Detect which cell encompasses the target text, then output its (X, Y) center coordinate. 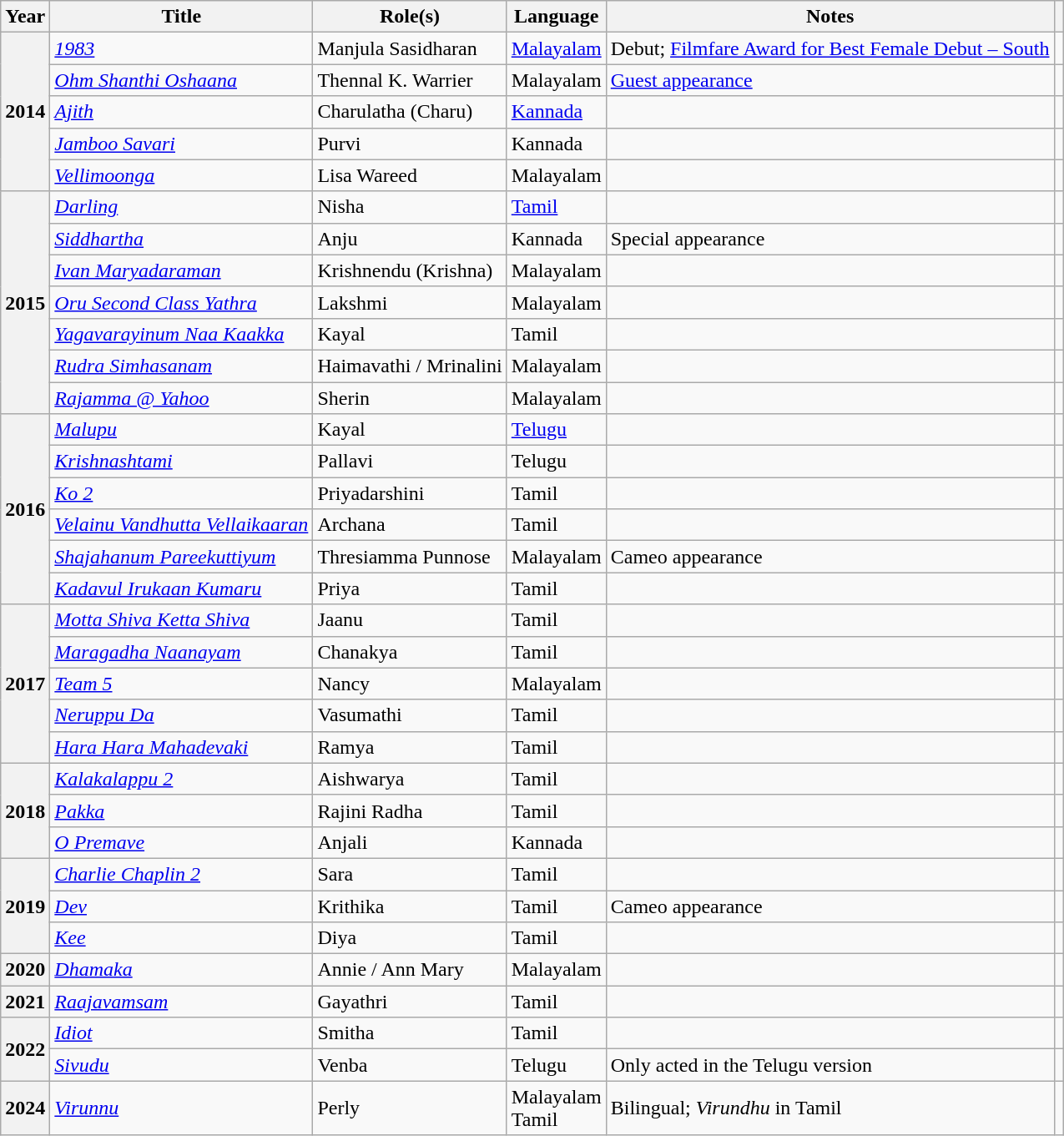
Ko 2 (182, 493)
Role(s) (410, 17)
Perly (410, 1108)
Lakshmi (410, 302)
Virunnu (182, 1108)
Thresiamma Punnose (410, 557)
Notes (830, 17)
Bilingual; Virundhu in Tamil (830, 1108)
1983 (182, 48)
Lisa Wareed (410, 175)
Vellimoonga (182, 175)
O Premave (182, 842)
Maragadha Naanayam (182, 652)
2020 (25, 970)
2024 (25, 1108)
2017 (25, 684)
2022 (25, 1049)
Dev (182, 906)
2021 (25, 1002)
Kee (182, 938)
Charlie Chaplin 2 (182, 874)
Chanakya (410, 652)
Shajahanum Pareekuttiyum (182, 557)
Darling (182, 207)
Only acted in the Telugu version (830, 1065)
Jamboo Savari (182, 144)
Nancy (410, 684)
Venba (410, 1065)
Special appearance (830, 239)
Sherin (410, 398)
Dhamaka (182, 970)
Pallavi (410, 462)
Motta Shiva Ketta Shiva (182, 620)
Kalakalappu 2 (182, 779)
Malayalam Tamil (556, 1108)
Neruppu Da (182, 715)
Aishwarya (410, 779)
Ajith (182, 112)
2018 (25, 810)
Vasumathi (410, 715)
Rudra Simhasanam (182, 366)
Charulatha (Charu) (410, 112)
Jaanu (410, 620)
Idiot (182, 1033)
Debut; Filmfare Award for Best Female Debut – South (830, 48)
Rajamma @ Yahoo (182, 398)
Priyadarshini (410, 493)
Team 5 (182, 684)
Anjali (410, 842)
Pakka (182, 810)
Sara (410, 874)
Krithika (410, 906)
Hara Hara Mahadevaki (182, 747)
Manjula Sasidharan (410, 48)
Oru Second Class Yathra (182, 302)
Diya (410, 938)
Annie / Ann Mary (410, 970)
Rajini Radha (410, 810)
Krishnashtami (182, 462)
Archana (410, 525)
2016 (25, 509)
Guest appearance (830, 80)
Gayathri (410, 1002)
Purvi (410, 144)
Ivan Maryadaraman (182, 270)
Malupu (182, 430)
2019 (25, 906)
Year (25, 17)
Krishnendu (Krishna) (410, 270)
Ohm Shanthi Oshaana (182, 80)
2014 (25, 112)
Smitha (410, 1033)
Thennal K. Warrier (410, 80)
Language (556, 17)
Anju (410, 239)
Siddhartha (182, 239)
Raajavamsam (182, 1002)
Sivudu (182, 1065)
Ramya (410, 747)
Yagavarayinum Naa Kaakka (182, 334)
Kadavul Irukaan Kumaru (182, 588)
Priya (410, 588)
Nisha (410, 207)
Title (182, 17)
2015 (25, 302)
Velainu Vandhutta Vellaikaaran (182, 525)
Haimavathi / Mrinalini (410, 366)
